Pinpoint the cell where the given text exists, returning its (X, Y) midpoint coordinate. 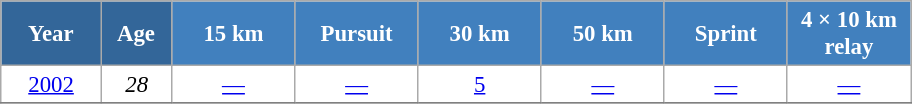
4 × 10 km relay (848, 34)
Age (136, 34)
Pursuit (356, 34)
Year (52, 34)
2002 (52, 85)
5 (480, 85)
15 km (234, 34)
28 (136, 85)
30 km (480, 34)
50 km (602, 34)
Sprint (726, 34)
